Find where the given text appears and provide that cell's center as (X, Y) coordinate. 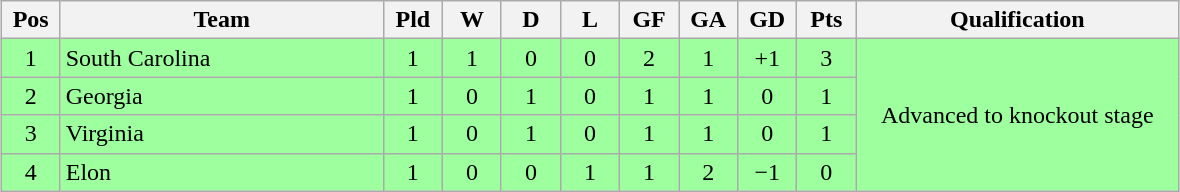
South Carolina (222, 58)
Virginia (222, 134)
L (590, 20)
Pos (30, 20)
GA (708, 20)
GD (768, 20)
W (472, 20)
−1 (768, 172)
GF (650, 20)
Pld (412, 20)
Georgia (222, 96)
Qualification (1018, 20)
+1 (768, 58)
Elon (222, 172)
Advanced to knockout stage (1018, 115)
D (530, 20)
4 (30, 172)
Team (222, 20)
Pts (826, 20)
